Locate the cell with the specified text and output its [x, y] center coordinate. 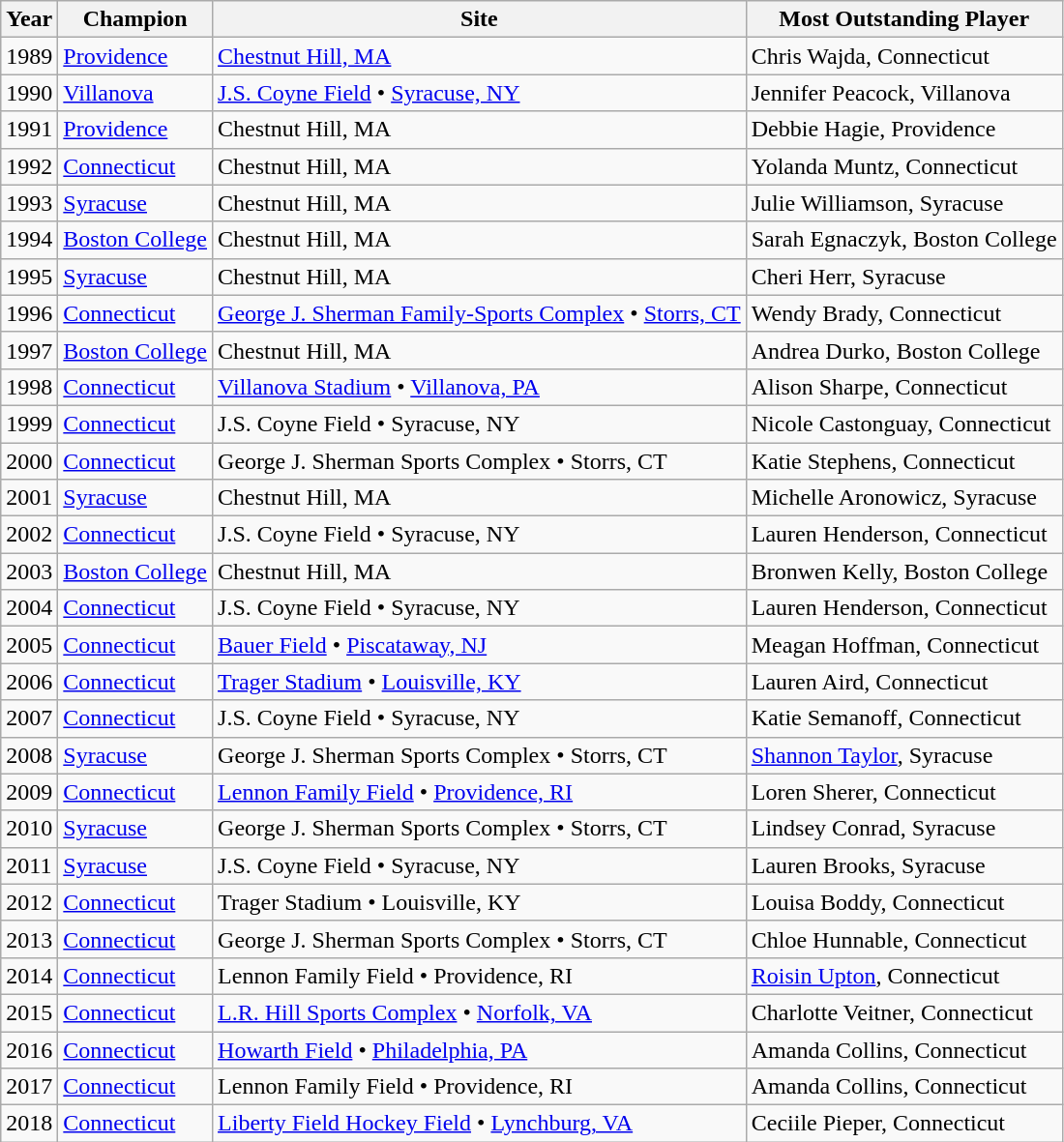
Year [29, 19]
1994 [29, 240]
Katie Stephens, Connecticut [903, 461]
2002 [29, 535]
Meagan Hoffman, Connecticut [903, 645]
Wendy Brady, Connecticut [903, 313]
2018 [29, 1124]
2006 [29, 682]
George J. Sherman Family-Sports Complex • Storrs, CT [480, 313]
1992 [29, 166]
Sarah Egnaczyk, Boston College [903, 240]
Liberty Field Hockey Field • Lynchburg, VA [480, 1124]
1989 [29, 56]
2001 [29, 498]
1997 [29, 350]
Lindsey Conrad, Syracuse [903, 829]
2008 [29, 755]
1999 [29, 424]
2013 [29, 939]
2004 [29, 608]
Katie Semanoff, Connecticut [903, 718]
1990 [29, 93]
Ceciile Pieper, Connecticut [903, 1124]
2015 [29, 1012]
2011 [29, 865]
2003 [29, 571]
Most Outstanding Player [903, 19]
Roisin Upton, Connecticut [903, 976]
Bronwen Kelly, Boston College [903, 571]
Loren Sherer, Connecticut [903, 792]
Charlotte Veitner, Connecticut [903, 1012]
Lauren Aird, Connecticut [903, 682]
Champion [135, 19]
2007 [29, 718]
Shannon Taylor, Syracuse [903, 755]
L.R. Hill Sports Complex • Norfolk, VA [480, 1012]
2017 [29, 1087]
1995 [29, 277]
Yolanda Muntz, Connecticut [903, 166]
Chloe Hunnable, Connecticut [903, 939]
Nicole Castonguay, Connecticut [903, 424]
Lauren Brooks, Syracuse [903, 865]
2014 [29, 976]
Jennifer Peacock, Villanova [903, 93]
2010 [29, 829]
1998 [29, 387]
2000 [29, 461]
1993 [29, 203]
Louisa Boddy, Connecticut [903, 902]
Howarth Field • Philadelphia, PA [480, 1049]
Bauer Field • Piscataway, NJ [480, 645]
Cheri Herr, Syracuse [903, 277]
2009 [29, 792]
Villanova Stadium • Villanova, PA [480, 387]
2005 [29, 645]
Site [480, 19]
Chris Wajda, Connecticut [903, 56]
Villanova [135, 93]
Debbie Hagie, Providence [903, 130]
Julie Williamson, Syracuse [903, 203]
Michelle Aronowicz, Syracuse [903, 498]
2012 [29, 902]
Alison Sharpe, Connecticut [903, 387]
1991 [29, 130]
Andrea Durko, Boston College [903, 350]
1996 [29, 313]
2016 [29, 1049]
